Capture the cell that displays the provided text and extract its (X, Y) central coordinate. 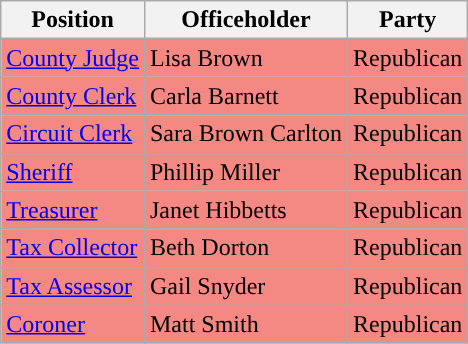
Officeholder (246, 20)
Party (408, 20)
Carla Barnett (246, 96)
Matt Smith (246, 324)
Lisa Brown (246, 58)
Position (73, 20)
Beth Dorton (246, 248)
Tax Collector (73, 248)
Treasurer (73, 210)
Sheriff (73, 172)
County Judge (73, 58)
Sara Brown Carlton (246, 134)
Circuit Clerk (73, 134)
Coroner (73, 324)
Janet Hibbetts (246, 210)
Gail Snyder (246, 286)
Tax Assessor (73, 286)
County Clerk (73, 96)
Phillip Miller (246, 172)
